Search for the cell housing the specified text and yield its [x, y] center coordinate. 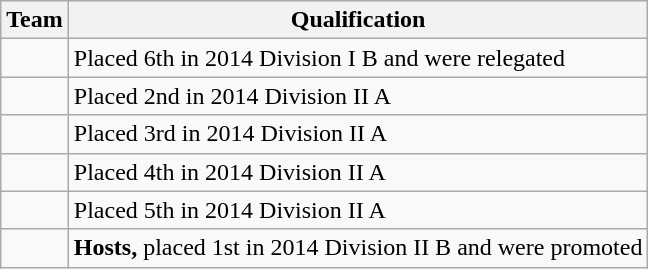
Placed 3rd in 2014 Division II A [358, 134]
Team [35, 20]
Placed 2nd in 2014 Division II A [358, 96]
Hosts, placed 1st in 2014 Division II B and were promoted [358, 248]
Placed 6th in 2014 Division I B and were relegated [358, 58]
Placed 4th in 2014 Division II A [358, 172]
Placed 5th in 2014 Division II A [358, 210]
Qualification [358, 20]
